Pinpoint the cell where the given text exists, returning its (x, y) midpoint coordinate. 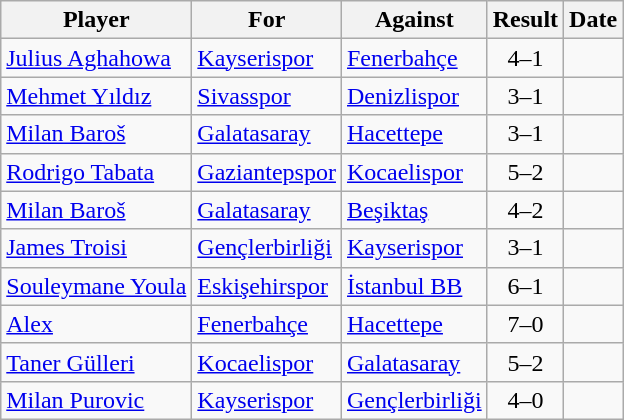
Eskişehirspor (267, 286)
Denizlispor (414, 96)
Alex (96, 324)
Gaziantepspor (267, 172)
Beşiktaş (414, 210)
Sivasspor (267, 96)
Player (96, 20)
Julius Aghahowa (96, 58)
6–1 (525, 286)
Result (525, 20)
For (267, 20)
Date (594, 20)
4–2 (525, 210)
İstanbul BB (414, 286)
Taner Gülleri (96, 362)
7–0 (525, 324)
Mehmet Yıldız (96, 96)
Rodrigo Tabata (96, 172)
Souleymane Youla (96, 286)
James Troisi (96, 248)
4–1 (525, 58)
Against (414, 20)
Milan Purovic (96, 400)
4–0 (525, 400)
